Return [X, Y] of the center of cell containing provided text 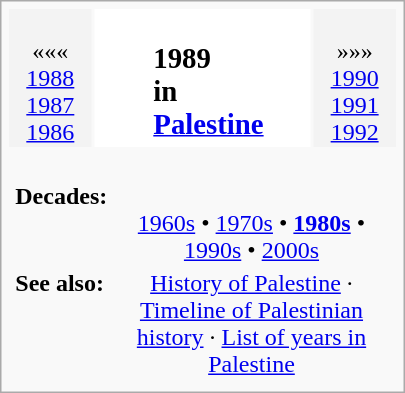
Decades: [62, 224]
1960s • 1970s • 1980s • 1990s • 2000s [252, 224]
»»»199019911992 [355, 78]
«««198819871986 [50, 78]
See also: [62, 324]
Decades: 1960s • 1970s • 1980s • 1990s • 2000s See also: History of Palestine · Timeline of Palestinian history · List of years in Palestine [202, 267]
History of Palestine · Timeline of Palestinian history · List of years in Palestine [252, 324]
